For the text-containing cell, return its midpoint in [X, Y] coordinate format. 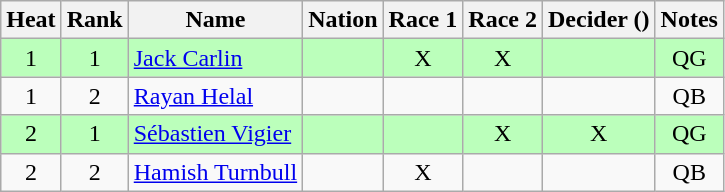
Hamish Turnbull [215, 172]
Notes [689, 20]
Sébastien Vigier [215, 134]
Race 2 [503, 20]
Race 1 [423, 20]
Decider () [600, 20]
Jack Carlin [215, 58]
Rayan Helal [215, 96]
Name [215, 20]
Nation [343, 20]
Heat [31, 20]
Rank [94, 20]
